Return the [X, Y] coordinate for the center point of the cell that contains the specified text.  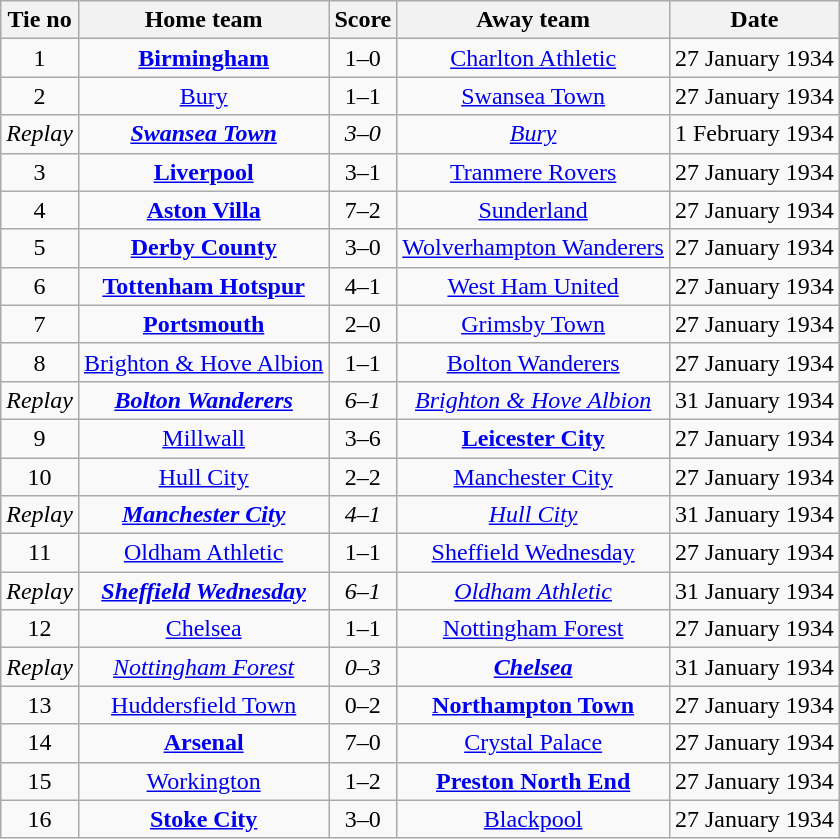
Preston North End [534, 781]
Home team [203, 20]
Liverpool [203, 172]
11 [40, 553]
Leicester City [534, 438]
13 [40, 705]
5 [40, 248]
9 [40, 438]
7–2 [363, 210]
Tranmere Rovers [534, 172]
10 [40, 477]
0–3 [363, 667]
3 [40, 172]
Aston Villa [203, 210]
Tottenham Hotspur [203, 286]
1–0 [363, 58]
14 [40, 743]
2–2 [363, 477]
Sunderland [534, 210]
8 [40, 362]
3–1 [363, 172]
2–0 [363, 324]
Stoke City [203, 819]
2 [40, 96]
Portsmouth [203, 324]
1 [40, 58]
Crystal Palace [534, 743]
Away team [534, 20]
7 [40, 324]
Score [363, 20]
Birmingham [203, 58]
West Ham United [534, 286]
1–2 [363, 781]
Workington [203, 781]
16 [40, 819]
12 [40, 629]
Charlton Athletic [534, 58]
Derby County [203, 248]
0–2 [363, 705]
7–0 [363, 743]
6 [40, 286]
Blackpool [534, 819]
Huddersfield Town [203, 705]
3–6 [363, 438]
Grimsby Town [534, 324]
Northampton Town [534, 705]
Arsenal [203, 743]
1 February 1934 [754, 134]
4 [40, 210]
15 [40, 781]
Tie no [40, 20]
Wolverhampton Wanderers [534, 248]
Date [754, 20]
Millwall [203, 438]
